Return the [X, Y] coordinate for the center point of the cell that contains the specified text.  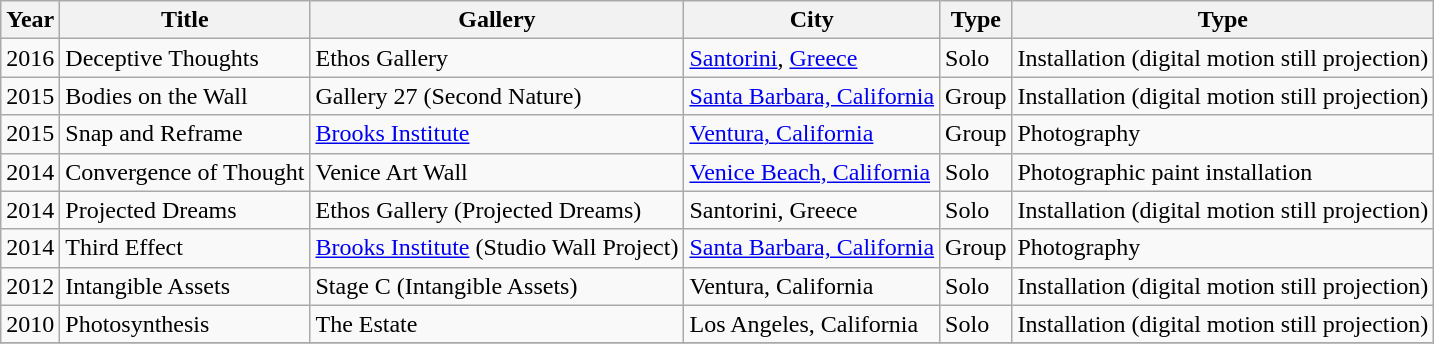
Snap and Reframe [185, 134]
Los Angeles, California [812, 324]
Convergence of Thought [185, 172]
Intangible Assets [185, 286]
Stage C (Intangible Assets) [497, 286]
Brooks Institute (Studio Wall Project) [497, 248]
The Estate [497, 324]
Bodies on the Wall [185, 96]
Year [30, 20]
Gallery [497, 20]
Projected Dreams [185, 210]
Gallery 27 (Second Nature) [497, 96]
Ethos Gallery (Projected Dreams) [497, 210]
2016 [30, 58]
City [812, 20]
Title [185, 20]
Venice Beach, California [812, 172]
Venice Art Wall [497, 172]
2012 [30, 286]
Photosynthesis [185, 324]
Third Effect [185, 248]
Ethos Gallery [497, 58]
Photographic paint installation [1223, 172]
Deceptive Thoughts [185, 58]
Brooks Institute [497, 134]
2010 [30, 324]
